Return the (X, Y) coordinate for the center point of the cell that contains the specified text.  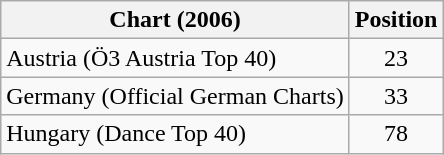
Hungary (Dance Top 40) (175, 134)
23 (396, 58)
Position (396, 20)
Austria (Ö3 Austria Top 40) (175, 58)
78 (396, 134)
Germany (Official German Charts) (175, 96)
Chart (2006) (175, 20)
33 (396, 96)
